Return the (x, y) coordinate for the center point of the cell that contains the specified text.  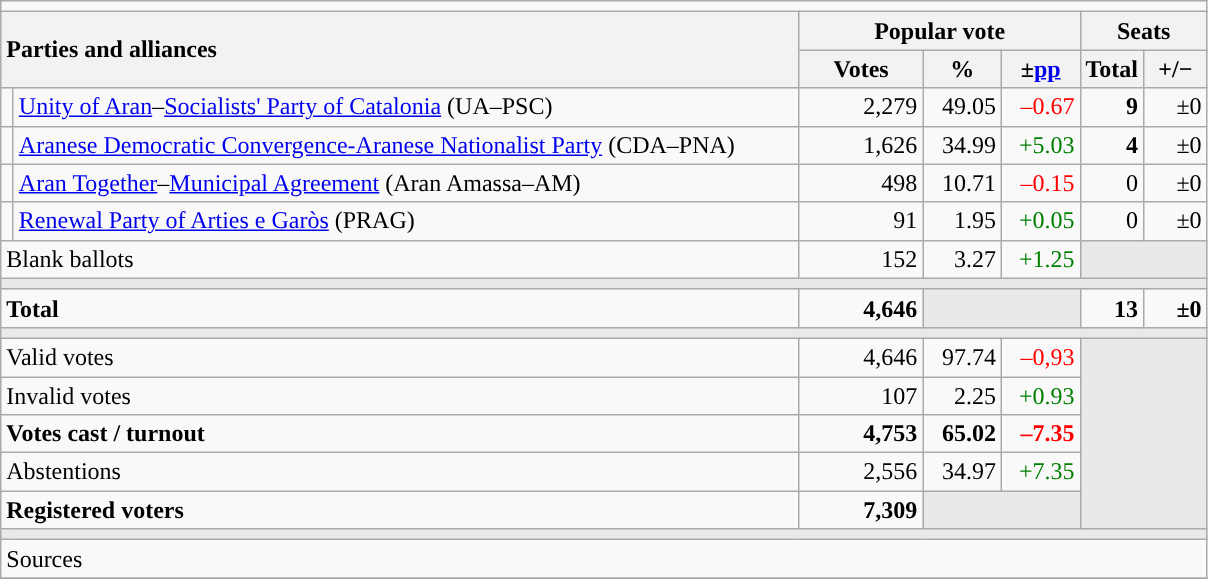
Registered voters (400, 510)
Votes cast / turnout (400, 434)
34.97 (962, 472)
2.25 (962, 395)
+0.93 (1040, 395)
4 (1112, 145)
Abstentions (400, 472)
Popular vote (940, 31)
–0.15 (1040, 183)
7,309 (861, 510)
+0.05 (1040, 221)
–7.35 (1040, 434)
97.74 (962, 357)
% (962, 69)
65.02 (962, 434)
–0,93 (1040, 357)
34.99 (962, 145)
Aranese Democratic Convergence-Aranese Nationalist Party (CDA–PNA) (406, 145)
49.05 (962, 107)
Parties and alliances (400, 50)
1,626 (861, 145)
±pp (1040, 69)
9 (1112, 107)
498 (861, 183)
2,279 (861, 107)
3.27 (962, 259)
–0.67 (1040, 107)
Votes (861, 69)
13 (1112, 308)
Sources (604, 559)
152 (861, 259)
Renewal Party of Arties e Garòs (PRAG) (406, 221)
Valid votes (400, 357)
+7.35 (1040, 472)
Blank ballots (400, 259)
+/− (1176, 69)
107 (861, 395)
91 (861, 221)
+1.25 (1040, 259)
Aran Together–Municipal Agreement (Aran Amassa–AM) (406, 183)
4,753 (861, 434)
2,556 (861, 472)
1.95 (962, 221)
Seats (1144, 31)
+5.03 (1040, 145)
Unity of Aran–Socialists' Party of Catalonia (UA–PSC) (406, 107)
10.71 (962, 183)
Invalid votes (400, 395)
